Identify which cell holds the provided text, then report its [X, Y] central coordinate. 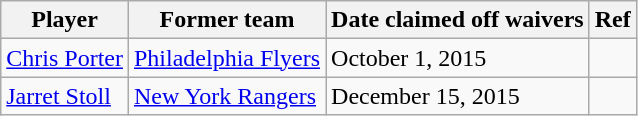
Jarret Stoll [65, 96]
Player [65, 20]
October 1, 2015 [458, 58]
Philadelphia Flyers [226, 58]
Ref [612, 20]
Chris Porter [65, 58]
Former team [226, 20]
December 15, 2015 [458, 96]
Date claimed off waivers [458, 20]
New York Rangers [226, 96]
